Identify which cell holds the provided text, then report its (x, y) central coordinate. 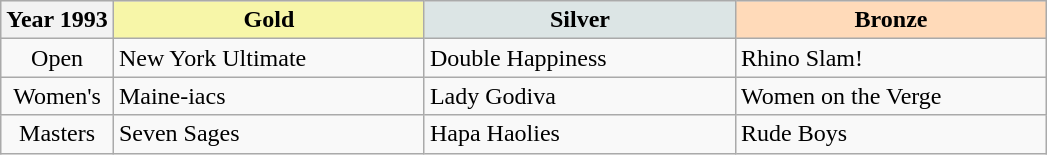
Gold (268, 20)
Masters (58, 134)
New York Ultimate (268, 58)
Rude Boys (890, 134)
Open (58, 58)
Maine-iacs (268, 96)
Rhino Slam! (890, 58)
Hapa Haolies (580, 134)
Year 1993 (58, 20)
Women on the Verge (890, 96)
Lady Godiva (580, 96)
Seven Sages (268, 134)
Silver (580, 20)
Double Happiness (580, 58)
Bronze (890, 20)
Women's (58, 96)
